Extract the [X, Y] coordinate from the center of the cell holding the provided text.  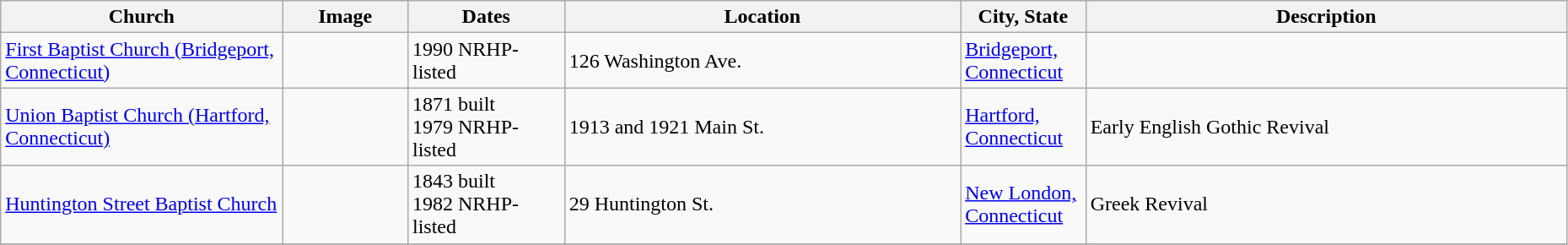
1871 built1979 NRHP-listed [486, 127]
Description [1326, 17]
Bridgeport, Connecticut [1024, 61]
1843 built1982 NRHP-listed [486, 204]
Dates [486, 17]
Union Baptist Church (Hartford, Connecticut) [142, 127]
First Baptist Church (Bridgeport, Connecticut) [142, 61]
Church [142, 17]
Location [762, 17]
Greek Revival [1326, 204]
Huntington Street Baptist Church [142, 204]
City, State [1024, 17]
1913 and 1921 Main St. [762, 127]
Hartford, Connecticut [1024, 127]
126 Washington Ave. [762, 61]
29 Huntington St. [762, 204]
New London, Connecticut [1024, 204]
Image [346, 17]
Early English Gothic Revival [1326, 127]
1990 NRHP-listed [486, 61]
